Search for the cell housing the specified text and yield its (X, Y) center coordinate. 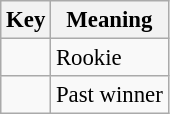
Rookie (110, 58)
Key (26, 20)
Meaning (110, 20)
Past winner (110, 95)
